Return the [x, y] coordinate for the center point of the cell that contains the specified text.  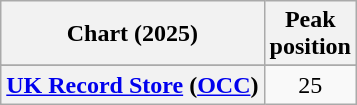
Peakposition [310, 34]
UK Record Store (OCC) [132, 85]
Chart (2025) [132, 34]
25 [310, 85]
